Provide the (x, y) coordinate of the cell's center where the given text is located.  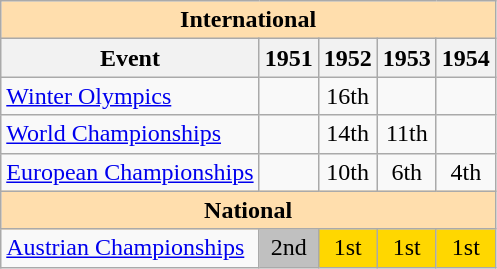
Event (130, 58)
World Championships (130, 134)
Austrian Championships (130, 248)
1952 (348, 58)
10th (348, 172)
2nd (288, 248)
6th (406, 172)
14th (348, 134)
1953 (406, 58)
European Championships (130, 172)
1951 (288, 58)
International (248, 20)
National (248, 210)
1954 (466, 58)
4th (466, 172)
11th (406, 134)
Winter Olympics (130, 96)
16th (348, 96)
